Scan for the cell matching the given text and deliver its [X, Y] coordinate at center. 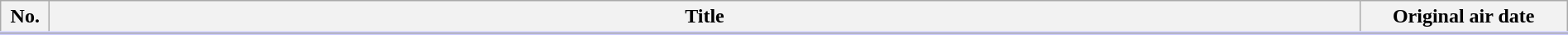
Title [705, 17]
No. [25, 17]
Original air date [1464, 17]
